Determine the (X, Y) coordinate at the center of the cell enclosing the given text.  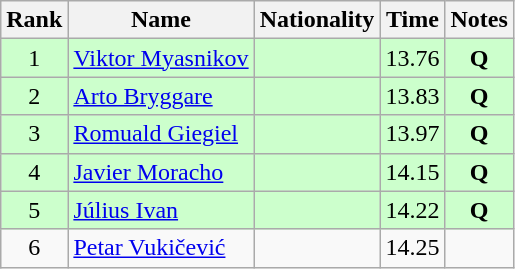
Arto Bryggare (161, 96)
1 (34, 58)
14.22 (412, 210)
Time (412, 20)
Viktor Myasnikov (161, 58)
Július Ivan (161, 210)
13.76 (412, 58)
2 (34, 96)
Petar Vukičević (161, 248)
Rank (34, 20)
13.83 (412, 96)
6 (34, 248)
Javier Moracho (161, 172)
13.97 (412, 134)
Romuald Giegiel (161, 134)
5 (34, 210)
Name (161, 20)
3 (34, 134)
4 (34, 172)
14.15 (412, 172)
Notes (479, 20)
14.25 (412, 248)
Nationality (317, 20)
